Detect which cell encompasses the target text, then output its (x, y) center coordinate. 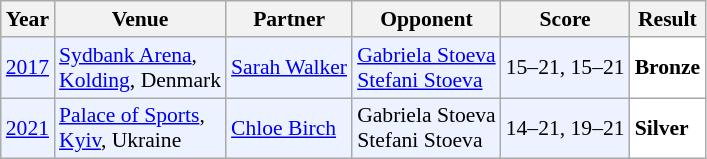
15–21, 15–21 (566, 68)
Silver (668, 128)
Year (28, 19)
Palace of Sports,Kyiv, Ukraine (140, 128)
2021 (28, 128)
14–21, 19–21 (566, 128)
2017 (28, 68)
Opponent (426, 19)
Score (566, 19)
Chloe Birch (289, 128)
Result (668, 19)
Sydbank Arena,Kolding, Denmark (140, 68)
Bronze (668, 68)
Partner (289, 19)
Venue (140, 19)
Sarah Walker (289, 68)
